Return the (x, y) coordinate for the center point of the cell that contains the specified text.  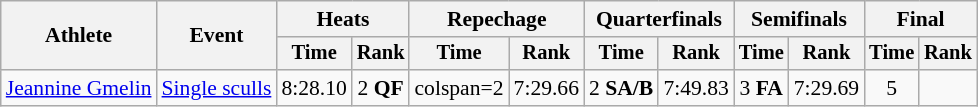
3 FA (762, 88)
7:49.83 (696, 88)
2 SA/B (621, 88)
Repechage (496, 19)
8:28.10 (314, 88)
Jeannine Gmelin (79, 88)
Athlete (79, 36)
Semifinals (799, 19)
Final (920, 19)
2 QF (381, 88)
Event (217, 36)
Single sculls (217, 88)
Heats (342, 19)
7:29.66 (546, 88)
colspan=2 (458, 88)
Quarterfinals (659, 19)
5 (892, 88)
7:29.69 (826, 88)
